Capture the cell that displays the provided text and extract its [X, Y] central coordinate. 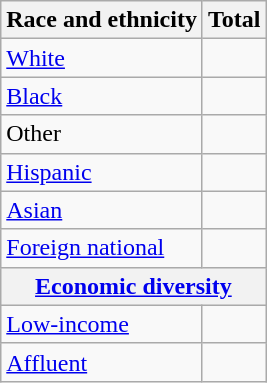
White [102, 58]
Black [102, 96]
Low-income [102, 324]
Other [102, 134]
Race and ethnicity [102, 20]
Asian [102, 210]
Economic diversity [134, 286]
Total [234, 20]
Foreign national [102, 248]
Hispanic [102, 172]
Affluent [102, 362]
